Find where the given text appears and provide that cell's center as [x, y] coordinate. 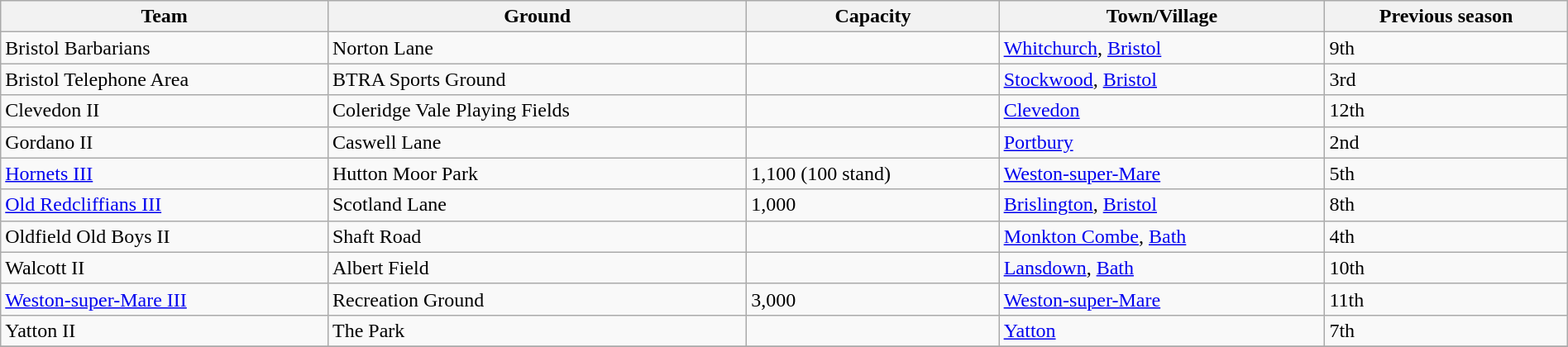
Brislington, Bristol [1162, 205]
Recreation Ground [537, 299]
Capacity [873, 17]
Bristol Telephone Area [165, 79]
Yatton II [165, 330]
Bristol Barbarians [165, 48]
Yatton [1162, 330]
Walcott II [165, 268]
Gordano II [165, 142]
Portbury [1162, 142]
Caswell Lane [537, 142]
4th [1446, 236]
5th [1446, 173]
11th [1446, 299]
Norton Lane [537, 48]
Hornets III [165, 173]
Lansdown, Bath [1162, 268]
3rd [1446, 79]
BTRA Sports Ground [537, 79]
1,000 [873, 205]
10th [1446, 268]
Hutton Moor Park [537, 173]
9th [1446, 48]
Clevedon [1162, 111]
Clevedon II [165, 111]
2nd [1446, 142]
Coleridge Vale Playing Fields [537, 111]
Oldfield Old Boys II [165, 236]
The Park [537, 330]
7th [1446, 330]
Whitchurch, Bristol [1162, 48]
1,100 (100 stand) [873, 173]
Old Redcliffians III [165, 205]
Monkton Combe, Bath [1162, 236]
8th [1446, 205]
3,000 [873, 299]
12th [1446, 111]
Previous season [1446, 17]
Team [165, 17]
Ground [537, 17]
Stockwood, Bristol [1162, 79]
Town/Village [1162, 17]
Weston-super-Mare III [165, 299]
Shaft Road [537, 236]
Albert Field [537, 268]
Scotland Lane [537, 205]
